Pinpoint the cell where the given text exists, returning its (X, Y) midpoint coordinate. 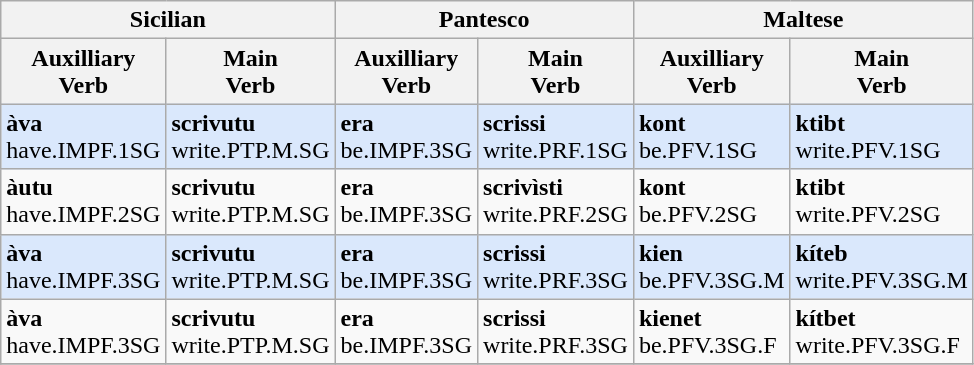
ktibt write.PFV.2SG (882, 202)
kienet be.PFV.3SG.F (712, 332)
àva have.IMPF.1SG (84, 136)
àutu have.IMPF.2SG (84, 202)
scrissi write.PRF.1SG (556, 136)
scrivìsti write.PRF.2SG (556, 202)
kont be.PFV.2SG (712, 202)
Sicilian (168, 20)
kíteb write.PFV.3SG.M (882, 266)
Maltese (803, 20)
ktibt write.PFV.1SG (882, 136)
kien be.PFV.3SG.M (712, 266)
kont be.PFV.1SG (712, 136)
Pantesco (484, 20)
kítbetwrite.PFV.3SG.F (882, 332)
